Output the [X, Y] coordinate of the center of the cell containing the given text.  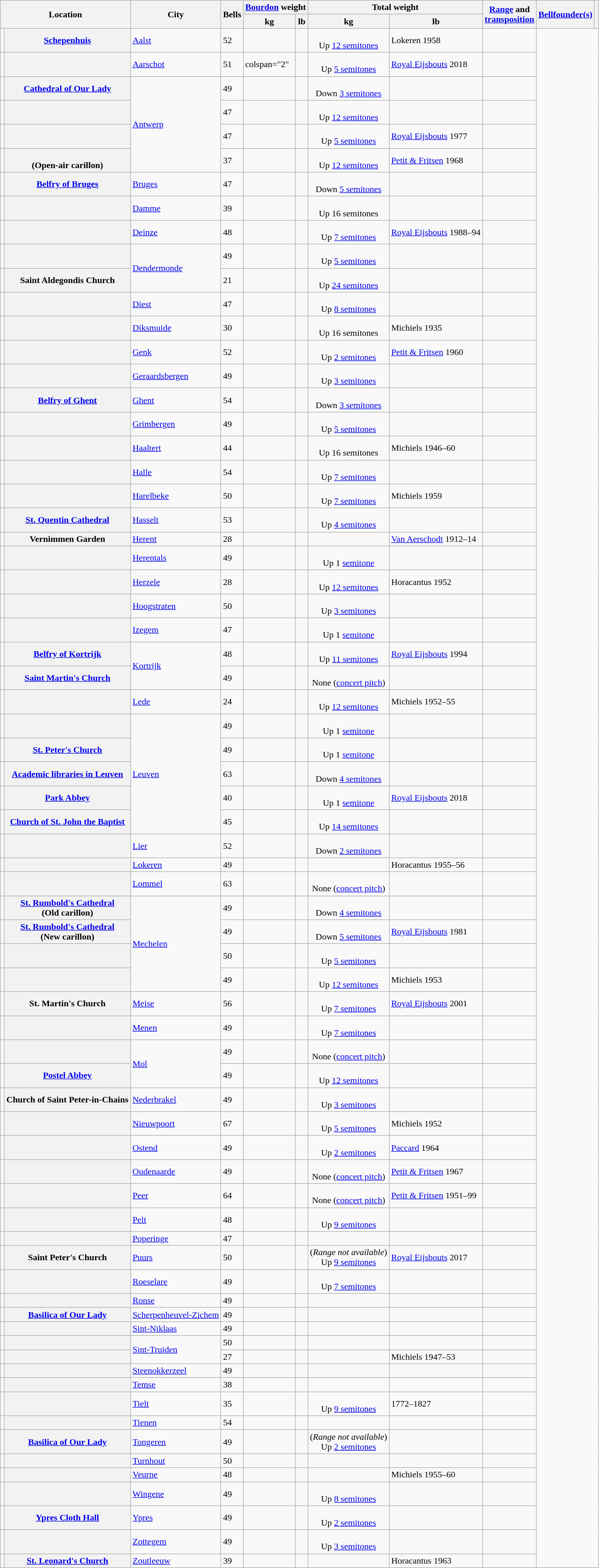
Total weight [395, 7]
colspan="2" [269, 64]
Royal Eijsbouts 1994 [436, 654]
Nederbrakel [176, 1100]
Zoutleeuw [176, 1561]
Belfry of Bruges [67, 184]
Michiels 1959 [436, 496]
Saint Peter's Church [67, 1258]
Lokeren [176, 865]
Deinze [176, 232]
21 [232, 280]
Mechelen [176, 944]
Izegem [176, 630]
Harelbeke [176, 496]
Roeselare [176, 1281]
44 [232, 448]
Cathedral of Our Lady [67, 88]
Wingene [176, 1494]
Horacantus 1955–56 [436, 865]
Up 11 semitones [348, 654]
Sint-Niklaas [176, 1328]
Petit & Fritsen 1960 [436, 352]
Michiels 1952–55 [436, 702]
Poperinge [176, 1238]
Up 14 semitones [348, 822]
Royal Eijsbouts 1981 [436, 932]
Herent [176, 539]
City [176, 14]
Michiels 1946–60 [436, 448]
35 [232, 1404]
Scherpenheuvel-Zichem [176, 1314]
Saint Martin's Church [67, 678]
Menen [176, 1028]
1772–1827 [436, 1404]
Hasselt [176, 520]
Diksmuide [176, 328]
Peer [176, 1196]
Royal Eijsbouts 1977 [436, 136]
38 [232, 1385]
Church of St. John the Baptist [67, 822]
Vernimmen Garden [67, 539]
Up 24 semitones [348, 280]
Schepenhuis [67, 41]
24 [232, 702]
Lier [176, 846]
Down 2 semitones [348, 846]
Steenokkerzeel [176, 1371]
Grimbergen [176, 424]
Horacantus 1952 [436, 582]
St. Martin's Church [67, 1003]
Tienen [176, 1423]
Tielt [176, 1404]
Michiels 1947–53 [436, 1357]
37 [232, 160]
Paccard 1964 [436, 1148]
(Range not available)Up 9 semitones [348, 1258]
Bruges [176, 184]
51 [232, 64]
40 [232, 798]
Dendermonde [176, 268]
Antwerp [176, 124]
Hoogstraten [176, 606]
Nieuwpoort [176, 1123]
(Range not available)Up 2 semitones [348, 1442]
Bellfounder(s) [565, 14]
Lokeren 1958 [436, 41]
Church of Saint Peter-in-Chains [67, 1100]
Kortrijk [176, 666]
Veurne [176, 1475]
Puurs [176, 1258]
Petit & Fritsen 1951–99 [436, 1196]
56 [232, 1003]
45 [232, 822]
Saint Aldegondis Church [67, 280]
Belfry of Kortrijk [67, 654]
Ostend [176, 1148]
St. Quentin Cathedral [67, 520]
27 [232, 1357]
Belfry of Ghent [67, 400]
Academic libraries in Leuven [67, 774]
Haaltert [176, 448]
67 [232, 1123]
Royal Eijsbouts 2001 [436, 1003]
Pelt [176, 1219]
Ghent [176, 400]
Halle [176, 472]
Bells [232, 14]
Temse [176, 1385]
Sint-Truiden [176, 1349]
Park Abbey [67, 798]
Michiels 1953 [436, 980]
Lommel [176, 884]
Royal Eijsbouts 2017 [436, 1258]
Aarschot [176, 64]
St. Rumbold's Cathedral(New carillon) [67, 932]
30 [232, 328]
64 [232, 1196]
Aalst [176, 41]
Genk [176, 352]
Lede [176, 702]
Zottegem [176, 1541]
Location [66, 14]
Van Aerschodt 1912–14 [436, 539]
Petit & Fritsen 1967 [436, 1171]
Geraardsbergen [176, 376]
Range andtransposition [509, 14]
St. Rumbold's Cathedral(Old carillon) [67, 907]
Horacantus 1963 [436, 1561]
Damme [176, 208]
Postel Abbey [67, 1076]
St. Peter's Church [67, 750]
Leuven [176, 774]
Turnhout [176, 1461]
Royal Eijsbouts 1988–94 [436, 232]
Ronse [176, 1300]
Michiels 1935 [436, 328]
Herentals [176, 558]
Michiels 1952 [436, 1123]
Ypres Cloth Hall [67, 1518]
Bourdon weight [276, 7]
Diest [176, 304]
Meise [176, 1003]
Tongeren [176, 1442]
Up 4 semitones [348, 520]
53 [232, 520]
Herzele [176, 582]
Michiels 1955–60 [436, 1475]
Mol [176, 1064]
(Open-air carillon) [67, 160]
Ypres [176, 1518]
Petit & Fritsen 1968 [436, 160]
Oudenaarde [176, 1171]
St. Leonard's Church [67, 1561]
